Detect which cell encompasses the target text, then output its (X, Y) center coordinate. 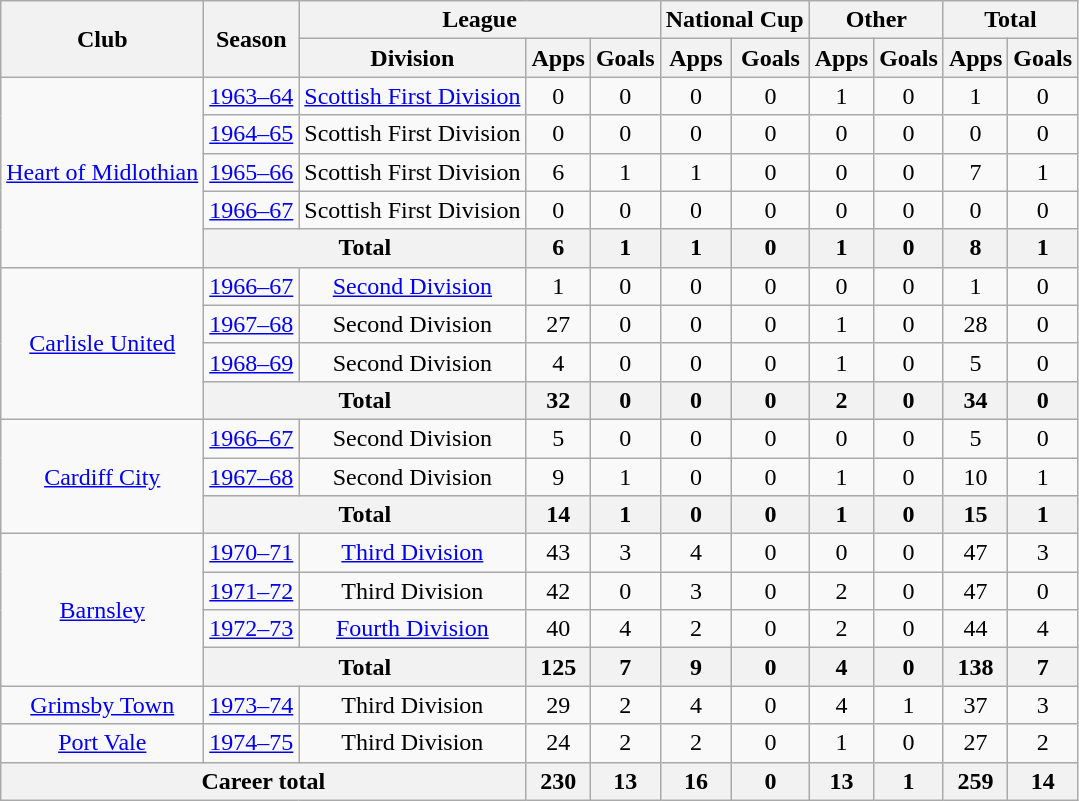
37 (975, 705)
43 (558, 553)
Fourth Division (412, 629)
Cardiff City (102, 476)
1963–64 (252, 96)
Season (252, 39)
24 (558, 743)
42 (558, 591)
10 (975, 477)
28 (975, 324)
15 (975, 515)
National Cup (734, 20)
125 (558, 667)
Career total (264, 781)
1968–69 (252, 362)
1971–72 (252, 591)
Grimsby Town (102, 705)
8 (975, 248)
1965–66 (252, 172)
32 (558, 400)
Port Vale (102, 743)
259 (975, 781)
Barnsley (102, 610)
Division (412, 58)
16 (696, 781)
40 (558, 629)
138 (975, 667)
44 (975, 629)
1974–75 (252, 743)
34 (975, 400)
Other (876, 20)
1970–71 (252, 553)
29 (558, 705)
1972–73 (252, 629)
1973–74 (252, 705)
Heart of Midlothian (102, 172)
1964–65 (252, 134)
League (480, 20)
230 (558, 781)
Club (102, 39)
Carlisle United (102, 343)
